For the text-containing cell, return its midpoint in (X, Y) coordinate format. 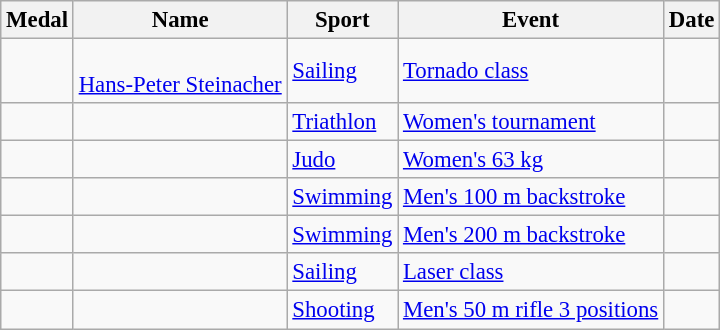
Hans-Peter Steinacher (180, 72)
Medal (38, 20)
Women's tournament (531, 122)
Men's 50 m rifle 3 positions (531, 310)
Triathlon (342, 122)
Men's 100 m backstroke (531, 197)
Event (531, 20)
Men's 200 m backstroke (531, 235)
Tornado class (531, 72)
Date (692, 20)
Sport (342, 20)
Women's 63 kg (531, 160)
Shooting (342, 310)
Laser class (531, 273)
Judo (342, 160)
Name (180, 20)
